Extract the [X, Y] coordinate from the center of the cell holding the provided text.  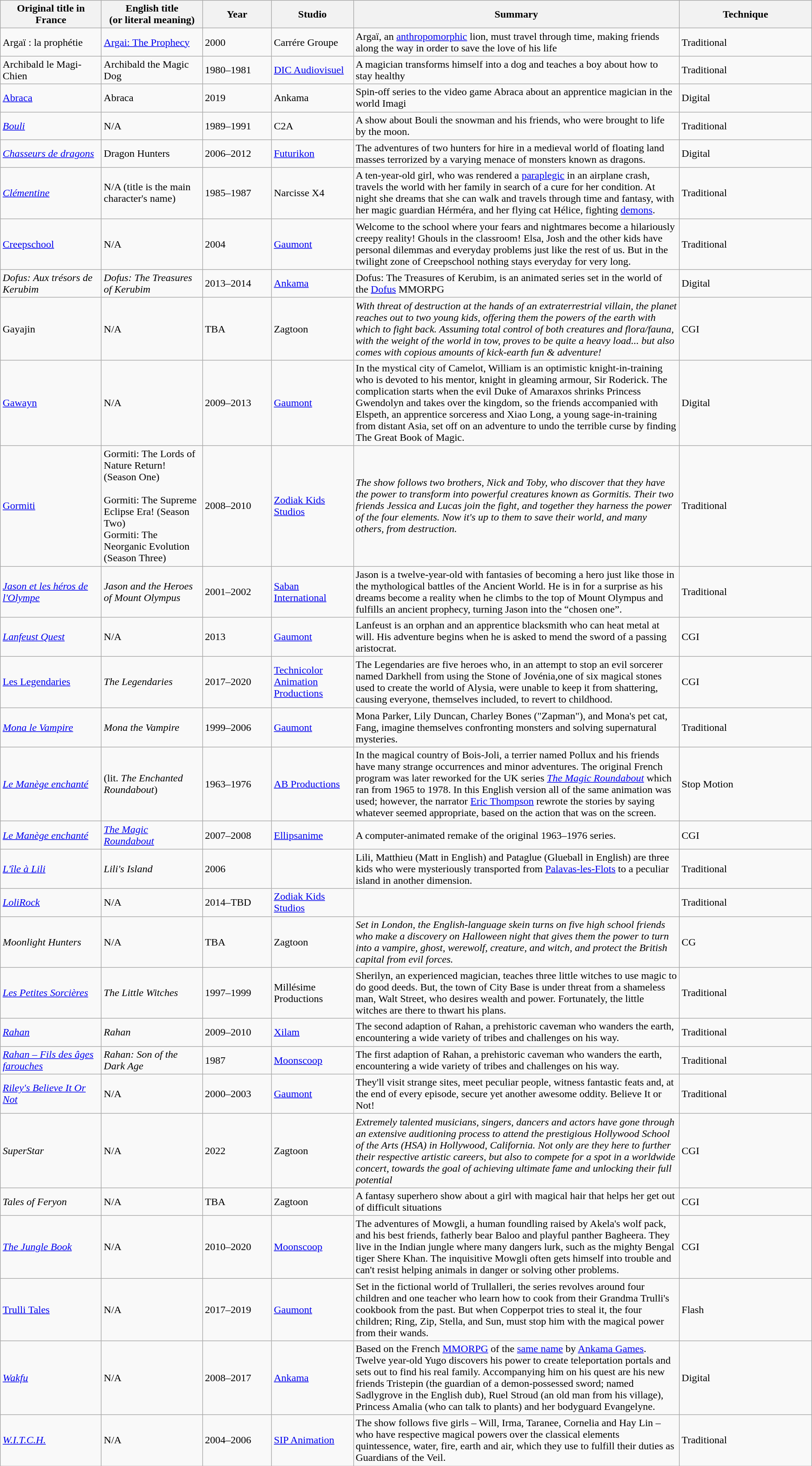
SIP Animation [313, 1440]
2009–2010 [237, 1032]
Summary [516, 15]
N/A (title is the main character's name) [152, 193]
Ellipsanime [313, 835]
Argaï : la prophétie [51, 42]
Archibald le Magi-Chien [51, 70]
A show about Bouli the snowman and his friends, who were brought to life by the moon. [516, 126]
Tales of Feryon [51, 1201]
LoliRock [51, 902]
Les Legendaries [51, 682]
SuperStar [51, 1151]
Bouli [51, 126]
1985–1987 [237, 193]
Gormiti [51, 506]
Dofus: The Treasures of Kerubim, is an animated series set in the world of the Dofus MMORPG [516, 284]
The adventures of two hunters for hire in a medieval world of floating land masses terrorized by a varying menace of monsters known as dragons. [516, 153]
Technicolor Animation Productions [313, 682]
Narcisse X4 [313, 193]
The first adaption of Rahan, a prehistoric caveman who wanders the earth, encountering a wide variety of tribes and challenges on his way. [516, 1060]
Stop Motion [745, 784]
2007–2008 [237, 835]
Jason et les héros de l'Olympe [51, 592]
2013–2014 [237, 284]
The second adaption of Rahan, a prehistoric caveman who wanders the earth, encountering a wide variety of tribes and challenges on his way. [516, 1032]
Archibald the Magic Dog [152, 70]
CG [745, 942]
C2A [313, 126]
The Legendaries [152, 682]
A computer-animated remake of the original 1963–1976 series. [516, 835]
2009–2013 [237, 403]
Mona the Vampire [152, 727]
Wakfu [51, 1378]
1989–1991 [237, 126]
A magician transforms himself into a dog and teaches a boy about how to stay healthy [516, 70]
Original title in France [51, 15]
DIC Audiovisuel [313, 70]
Jason and the Heroes of Mount Olympus [152, 592]
2000 [237, 42]
2022 [237, 1151]
Xilam [313, 1032]
W.I.T.C.H. [51, 1440]
2006–2012 [237, 153]
Futurikon [313, 153]
Argaï, an anthropomorphic lion, must travel through time, making friends along the way in order to save the love of his life [516, 42]
Studio [313, 15]
2017–2019 [237, 1310]
2001–2002 [237, 592]
2006 [237, 869]
Riley's Believe It Or Not [51, 1094]
2013 [237, 637]
The Little Witches [152, 993]
1963–1976 [237, 784]
Mona le Vampire [51, 727]
1980–1981 [237, 70]
Clémentine [51, 193]
Rahan: Son of the Dark Age [152, 1060]
Millésime Productions [313, 993]
1999–2006 [237, 727]
Argai: The Prophecy [152, 42]
1997–1999 [237, 993]
Dragon Hunters [152, 153]
Saban International [313, 592]
Spin-off series to the video game Abraca about an apprentice magician in the world Imagi [516, 98]
(lit. The Enchanted Roundabout) [152, 784]
Gawayn [51, 403]
1987 [237, 1060]
AB Productions [313, 784]
2017–2020 [237, 682]
2008–2010 [237, 506]
2004 [237, 244]
A fantasy superhero show about a girl with magical hair that helps her get out of difficult situations [516, 1201]
L'île à Lili [51, 869]
Rahan – Fils des âges farouches [51, 1060]
2004–2006 [237, 1440]
2000–2003 [237, 1094]
Moonlight Hunters [51, 942]
Gormiti: The Lords of Nature Return! (Season One)Gormiti: The Supreme Eclipse Era! (Season Two) Gormiti: The Neorganic Evolution (Season Three) [152, 506]
Dofus: The Treasures of Kerubim [152, 284]
Flash [745, 1310]
Lanfeust Quest [51, 637]
Chasseurs de dragons [51, 153]
2010–2020 [237, 1247]
The Magic Roundabout [152, 835]
Creepschool [51, 244]
Carrére Groupe [313, 42]
Technique [745, 15]
Dofus: Aux trésors de Kerubim [51, 284]
Trulli Tales [51, 1310]
English title(or literal meaning) [152, 15]
2014–TBD [237, 902]
Year [237, 15]
2008–2017 [237, 1378]
The Jungle Book [51, 1247]
2019 [237, 98]
Les Petites Sorcières [51, 993]
Lili's Island [152, 869]
Gayajin [51, 329]
